Extract the [x, y] coordinate from the center of the cell holding the provided text.  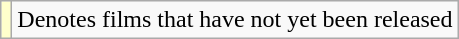
Denotes films that have not yet been released [235, 20]
